Extract the (X, Y) coordinate from the center of the cell holding the provided text.  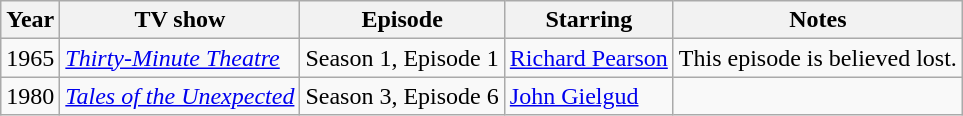
John Gielgud (588, 96)
Starring (588, 20)
Richard Pearson (588, 58)
1980 (30, 96)
1965 (30, 58)
Tales of the Unexpected (180, 96)
Season 1, Episode 1 (402, 58)
Episode (402, 20)
This episode is believed lost. (818, 58)
Thirty-Minute Theatre (180, 58)
Year (30, 20)
Season 3, Episode 6 (402, 96)
Notes (818, 20)
TV show (180, 20)
